Provide the (X, Y) coordinate of the cell's center where the given text is located.  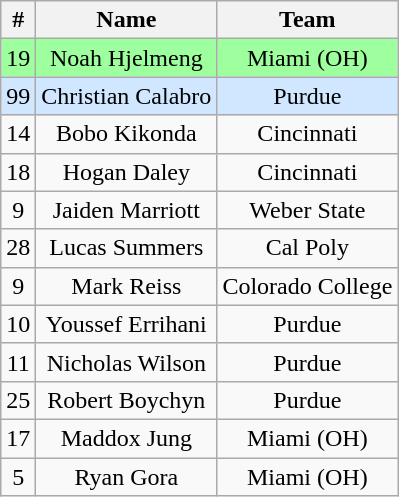
Team (308, 20)
14 (18, 134)
11 (18, 362)
Ryan Gora (126, 477)
25 (18, 400)
Robert Boychyn (126, 400)
Hogan Daley (126, 172)
10 (18, 324)
17 (18, 438)
Colorado College (308, 286)
28 (18, 248)
Youssef Errihani (126, 324)
# (18, 20)
18 (18, 172)
Lucas Summers (126, 248)
Cal Poly (308, 248)
Nicholas Wilson (126, 362)
Christian Calabro (126, 96)
Jaiden Marriott (126, 210)
5 (18, 477)
Name (126, 20)
99 (18, 96)
Noah Hjelmeng (126, 58)
Mark Reiss (126, 286)
Bobo Kikonda (126, 134)
19 (18, 58)
Weber State (308, 210)
Maddox Jung (126, 438)
